Scan for the cell matching the given text and deliver its (x, y) coordinate at center. 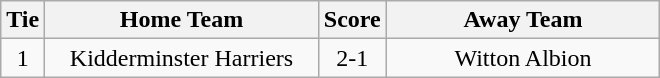
Home Team (182, 20)
Tie (23, 20)
Witton Albion (523, 58)
Away Team (523, 20)
2-1 (352, 58)
1 (23, 58)
Kidderminster Harriers (182, 58)
Score (352, 20)
